Find where the given text appears and provide that cell's center as [X, Y] coordinate. 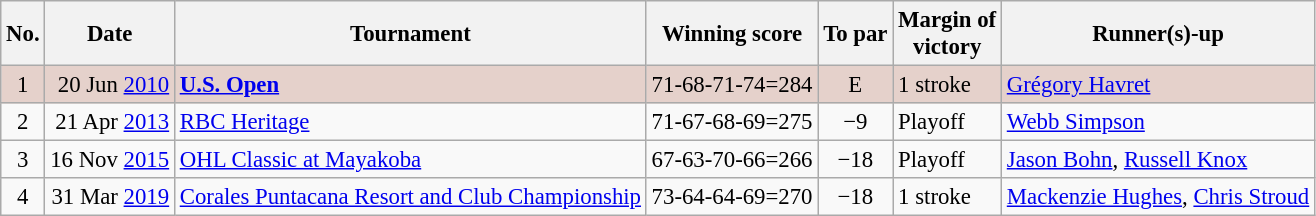
Webb Simpson [1158, 122]
Mackenzie Hughes, Chris Stroud [1158, 197]
2 [23, 122]
−9 [856, 122]
21 Apr 2013 [110, 122]
Jason Bohn, Russell Knox [1158, 160]
31 Mar 2019 [110, 197]
Date [110, 34]
RBC Heritage [410, 122]
OHL Classic at Mayakoba [410, 160]
71-68-71-74=284 [732, 85]
4 [23, 197]
Grégory Havret [1158, 85]
67-63-70-66=266 [732, 160]
No. [23, 34]
20 Jun 2010 [110, 85]
3 [23, 160]
Corales Puntacana Resort and Club Championship [410, 197]
Tournament [410, 34]
73-64-64-69=270 [732, 197]
Runner(s)-up [1158, 34]
Winning score [732, 34]
1 [23, 85]
U.S. Open [410, 85]
16 Nov 2015 [110, 160]
E [856, 85]
71-67-68-69=275 [732, 122]
To par [856, 34]
Margin ofvictory [948, 34]
